Locate the cell with the specified text and output its [X, Y] center coordinate. 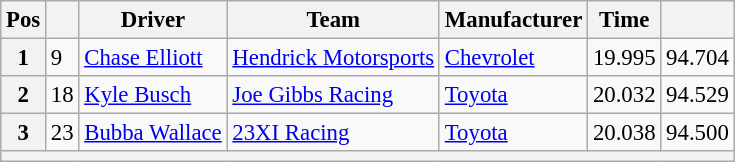
18 [62, 95]
Pos [24, 20]
23 [62, 133]
2 [24, 95]
20.038 [624, 133]
Time [624, 20]
Manufacturer [513, 20]
94.500 [698, 133]
Driver [153, 20]
Chevrolet [513, 58]
Joe Gibbs Racing [333, 95]
9 [62, 58]
Kyle Busch [153, 95]
Team [333, 20]
Chase Elliott [153, 58]
94.704 [698, 58]
1 [24, 58]
20.032 [624, 95]
94.529 [698, 95]
19.995 [624, 58]
Hendrick Motorsports [333, 58]
Bubba Wallace [153, 133]
3 [24, 133]
23XI Racing [333, 133]
